Return the [X, Y] coordinate for the center point of the cell that contains the specified text.  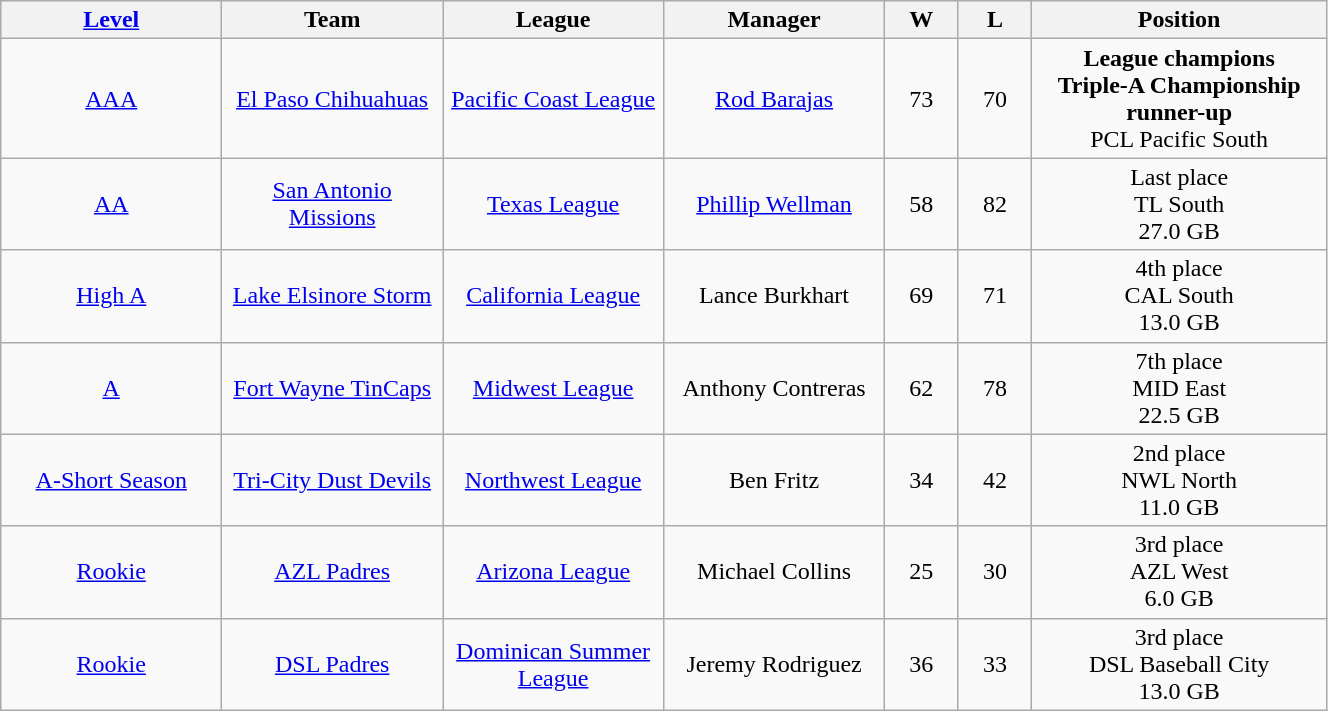
69 [922, 296]
3rd placeAZL West6.0 GB [1180, 572]
Level [112, 20]
A [112, 388]
AAA [112, 98]
42 [995, 480]
California League [554, 296]
Northwest League [554, 480]
70 [995, 98]
Ben Fritz [774, 480]
Phillip Wellman [774, 204]
78 [995, 388]
25 [922, 572]
El Paso Chihuahuas [332, 98]
Fort Wayne TinCaps [332, 388]
Manager [774, 20]
League championsTriple-A Championship runner-upPCL Pacific South [1180, 98]
Michael Collins [774, 572]
58 [922, 204]
7th placeMID East22.5 GB [1180, 388]
Rod Barajas [774, 98]
Midwest League [554, 388]
W [922, 20]
33 [995, 664]
L [995, 20]
A-Short Season [112, 480]
34 [922, 480]
Jeremy Rodriguez [774, 664]
Pacific Coast League [554, 98]
AA [112, 204]
2nd placeNWL North11.0 GB [1180, 480]
Anthony Contreras [774, 388]
Texas League [554, 204]
League [554, 20]
Team [332, 20]
San Antonio Missions [332, 204]
Arizona League [554, 572]
82 [995, 204]
Tri-City Dust Devils [332, 480]
30 [995, 572]
71 [995, 296]
Lance Burkhart [774, 296]
3rd placeDSL Baseball City13.0 GB [1180, 664]
4th placeCAL South13.0 GB [1180, 296]
62 [922, 388]
Last placeTL South27.0 GB [1180, 204]
Lake Elsinore Storm [332, 296]
AZL Padres [332, 572]
36 [922, 664]
Position [1180, 20]
DSL Padres [332, 664]
73 [922, 98]
Dominican Summer League [554, 664]
High A [112, 296]
